For the text-containing cell, return its midpoint in [x, y] coordinate format. 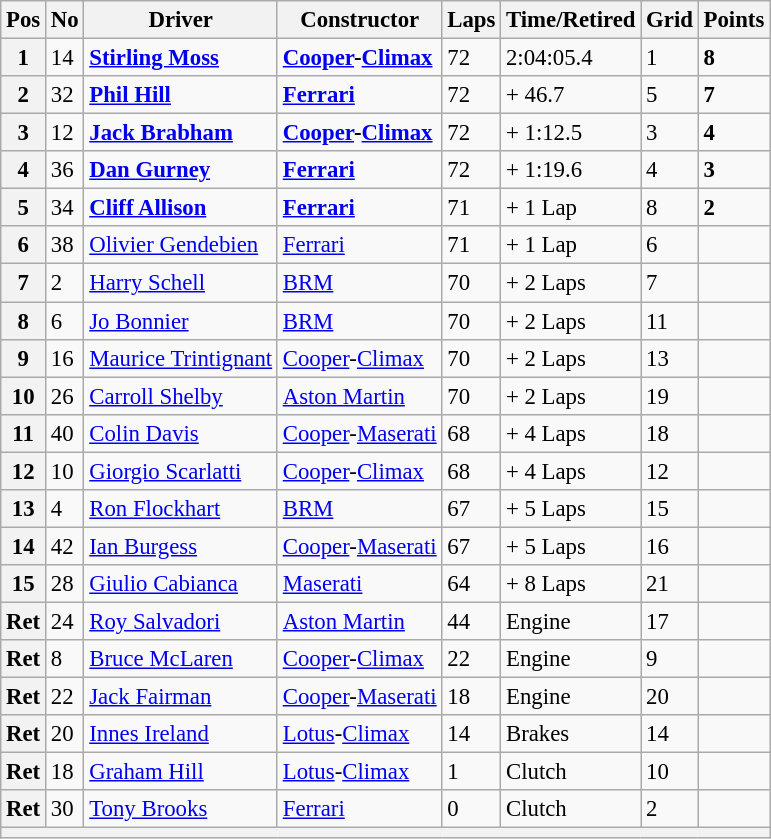
64 [472, 584]
24 [65, 621]
Harry Schell [180, 283]
Maurice Trintignant [180, 358]
32 [65, 95]
Bruce McLaren [180, 659]
Olivier Gendebien [180, 245]
No [65, 20]
40 [65, 433]
Jo Bonnier [180, 321]
Giorgio Scarlatti [180, 471]
30 [65, 809]
Roy Salvadori [180, 621]
2:04:05.4 [571, 58]
+ 1:19.6 [571, 170]
+ 1:12.5 [571, 133]
Brakes [571, 734]
Stirling Moss [180, 58]
Innes Ireland [180, 734]
Phil Hill [180, 95]
Jack Fairman [180, 697]
38 [65, 245]
Grid [670, 20]
Maserati [360, 584]
Laps [472, 20]
0 [472, 809]
Tony Brooks [180, 809]
44 [472, 621]
Carroll Shelby [180, 396]
Pos [24, 20]
36 [65, 170]
42 [65, 546]
+ 46.7 [571, 95]
19 [670, 396]
Ron Flockhart [180, 509]
17 [670, 621]
Driver [180, 20]
34 [65, 208]
Jack Brabham [180, 133]
28 [65, 584]
Graham Hill [180, 772]
26 [65, 396]
Points [734, 20]
Colin Davis [180, 433]
Dan Gurney [180, 170]
+ 8 Laps [571, 584]
Time/Retired [571, 20]
Giulio Cabianca [180, 584]
Ian Burgess [180, 546]
Constructor [360, 20]
21 [670, 584]
Cliff Allison [180, 208]
